Detect which cell encompasses the target text, then output its (x, y) center coordinate. 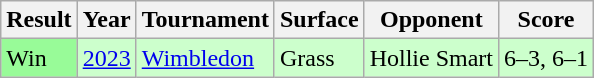
6–3, 6–1 (546, 58)
Tournament (205, 20)
Hollie Smart (431, 58)
Opponent (431, 20)
Year (106, 20)
Score (546, 20)
Wimbledon (205, 58)
2023 (106, 58)
Result (39, 20)
Grass (319, 58)
Surface (319, 20)
Win (39, 58)
